Identify which cell holds the provided text, then report its [X, Y] central coordinate. 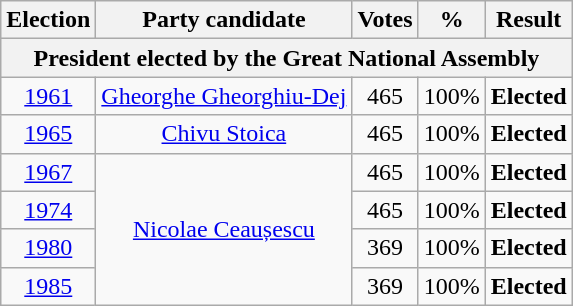
1967 [48, 172]
Result [528, 20]
1985 [48, 286]
1965 [48, 134]
1980 [48, 248]
President elected by the Great National Assembly [286, 58]
Gheorghe Gheorghiu-Dej [224, 96]
Nicolae Ceaușescu [224, 229]
Votes [385, 20]
Party candidate [224, 20]
1961 [48, 96]
1974 [48, 210]
% [452, 20]
Election [48, 20]
Chivu Stoica [224, 134]
